From the cell containing the given text, extract its center point as (X, Y) coordinate. 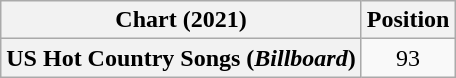
US Hot Country Songs (Billboard) (181, 58)
Position (408, 20)
93 (408, 58)
Chart (2021) (181, 20)
